Identify which cell holds the provided text, then report its [X, Y] central coordinate. 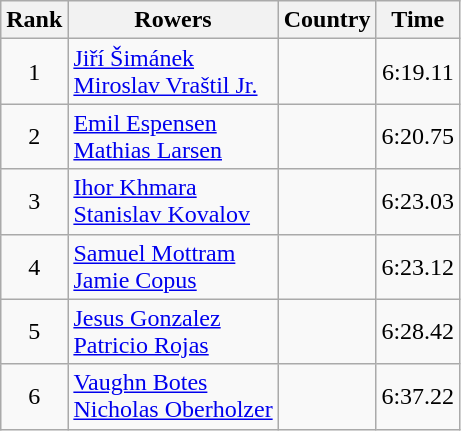
Jesus GonzalezPatricio Rojas [173, 332]
Emil EspensenMathias Larsen [173, 136]
6:20.75 [418, 136]
6:37.22 [418, 396]
4 [34, 266]
Time [418, 20]
5 [34, 332]
6:23.03 [418, 202]
Jiří ŠimánekMiroslav Vraštil Jr. [173, 72]
Ihor KhmaraStanislav Kovalov [173, 202]
2 [34, 136]
6:23.12 [418, 266]
3 [34, 202]
6 [34, 396]
6:28.42 [418, 332]
Rank [34, 20]
Samuel MottramJamie Copus [173, 266]
1 [34, 72]
Vaughn BotesNicholas Oberholzer [173, 396]
Rowers [173, 20]
6:19.11 [418, 72]
Country [327, 20]
